Pinpoint the cell where the given text exists, returning its (X, Y) midpoint coordinate. 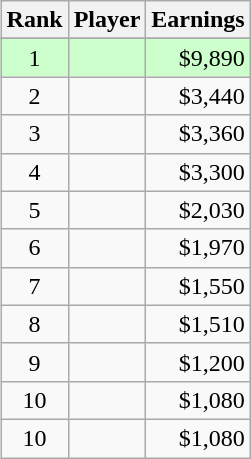
$1,200 (198, 362)
Earnings (198, 20)
5 (34, 210)
$3,360 (198, 134)
2 (34, 96)
1 (34, 58)
7 (34, 286)
$2,030 (198, 210)
$9,890 (198, 58)
$1,550 (198, 286)
$1,970 (198, 248)
4 (34, 172)
$3,300 (198, 172)
8 (34, 324)
$1,510 (198, 324)
Rank (34, 20)
Player (107, 20)
6 (34, 248)
$3,440 (198, 96)
9 (34, 362)
3 (34, 134)
